For the text-containing cell, return its midpoint in (X, Y) coordinate format. 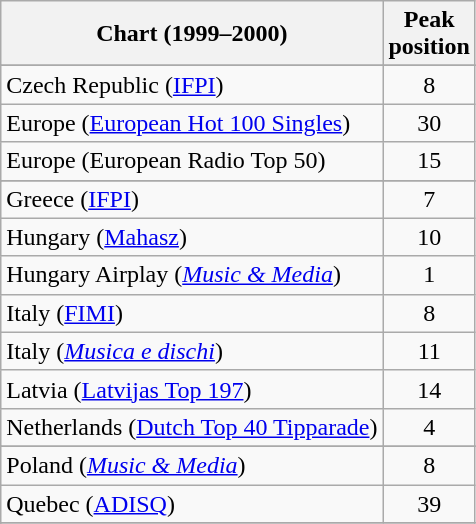
15 (429, 161)
4 (429, 427)
Chart (1999–2000) (192, 34)
Hungary Airplay (Music & Media) (192, 275)
Greece (IFPI) (192, 199)
14 (429, 389)
30 (429, 123)
Latvia (Latvijas Top 197) (192, 389)
Italy (FIMI) (192, 313)
1 (429, 275)
11 (429, 351)
Czech Republic (IFPI) (192, 85)
Peakposition (429, 34)
10 (429, 237)
Europe (European Hot 100 Singles) (192, 123)
Italy (Musica e dischi) (192, 351)
Europe (European Radio Top 50) (192, 161)
Poland (Music & Media) (192, 465)
Quebec (ADISQ) (192, 503)
Netherlands (Dutch Top 40 Tipparade) (192, 427)
39 (429, 503)
Hungary (Mahasz) (192, 237)
7 (429, 199)
